Search for the cell housing the specified text and yield its [x, y] center coordinate. 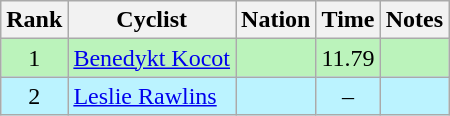
Cyclist [152, 20]
Nation [276, 20]
2 [34, 96]
11.79 [348, 58]
Leslie Rawlins [152, 96]
Notes [414, 20]
– [348, 96]
1 [34, 58]
Rank [34, 20]
Benedykt Kocot [152, 58]
Time [348, 20]
